Identify which cell holds the provided text, then report its (x, y) central coordinate. 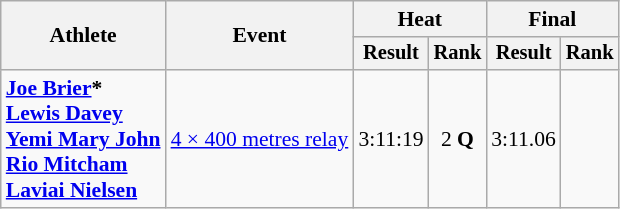
Athlete (84, 36)
3:11:19 (390, 139)
4 × 400 metres relay (260, 139)
3:11.06 (524, 139)
Joe Brier*Lewis DaveyYemi Mary JohnRio MitchamLaviai Nielsen (84, 139)
2 Q (458, 139)
Final (552, 19)
Event (260, 36)
Heat (420, 19)
